Search for the cell housing the specified text and yield its [x, y] center coordinate. 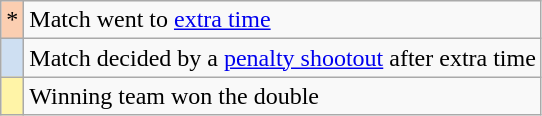
Match went to extra time [283, 20]
Winning team won the double [283, 96]
Match decided by a penalty shootout after extra time [283, 58]
* [12, 20]
